Identify which cell holds the provided text, then report its [X, Y] central coordinate. 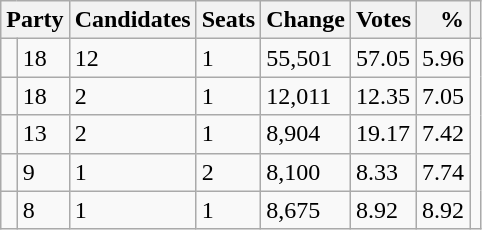
8 [43, 210]
Votes [383, 20]
55,501 [306, 58]
8,904 [306, 134]
7.05 [444, 96]
5.96 [444, 58]
Change [306, 20]
8,675 [306, 210]
19.17 [383, 134]
8.33 [383, 172]
12 [132, 58]
% [444, 20]
7.42 [444, 134]
9 [43, 172]
7.74 [444, 172]
13 [43, 134]
8,100 [306, 172]
Seats [228, 20]
Party [35, 20]
12.35 [383, 96]
12,011 [306, 96]
Candidates [132, 20]
57.05 [383, 58]
